Locate the cell with the specified text and output its (X, Y) center coordinate. 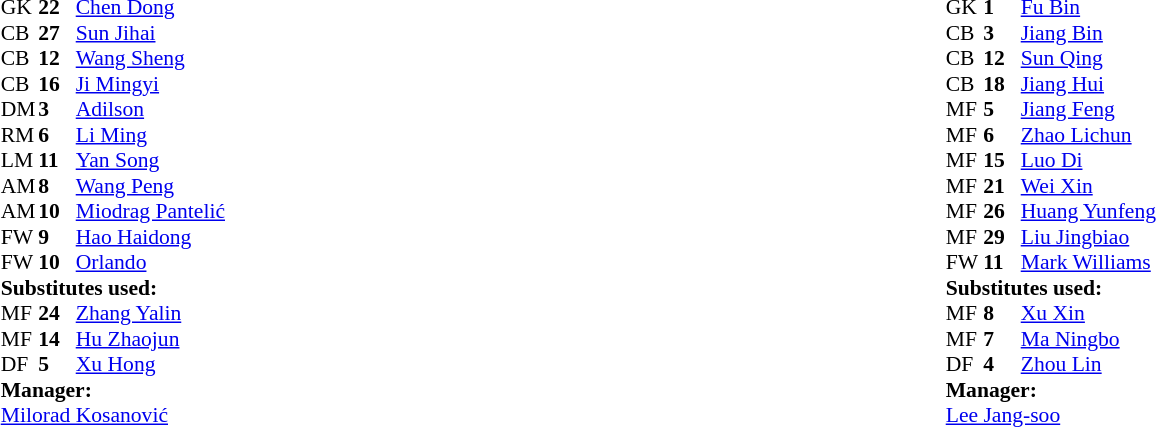
Yan Song (150, 161)
Wang Peng (150, 186)
4 (1002, 365)
Wei Xin (1088, 186)
24 (57, 313)
Liu Jingbiao (1088, 237)
Hao Haidong (150, 237)
Miodrag Pantelić (150, 211)
Sun Jihai (150, 33)
Jiang Bin (1088, 33)
15 (1002, 161)
9 (57, 237)
Zhang Yalin (150, 313)
Li Ming (150, 135)
Orlando (150, 263)
Wang Sheng (150, 59)
Adilson (150, 109)
Mark Williams (1088, 263)
Ma Ningbo (1088, 339)
RM (20, 135)
Xu Hong (150, 365)
29 (1002, 237)
Luo Di (1088, 161)
27 (57, 33)
Zhou Lin (1088, 365)
14 (57, 339)
Zhao Lichun (1088, 135)
Huang Yunfeng (1088, 211)
Sun Qing (1088, 59)
DM (20, 109)
18 (1002, 84)
LM (20, 161)
Jiang Hui (1088, 84)
Ji Mingyi (150, 84)
Xu Xin (1088, 313)
21 (1002, 186)
16 (57, 84)
26 (1002, 211)
7 (1002, 339)
Jiang Feng (1088, 109)
Hu Zhaojun (150, 339)
